Output the (X, Y) coordinate of the center of the cell containing the given text.  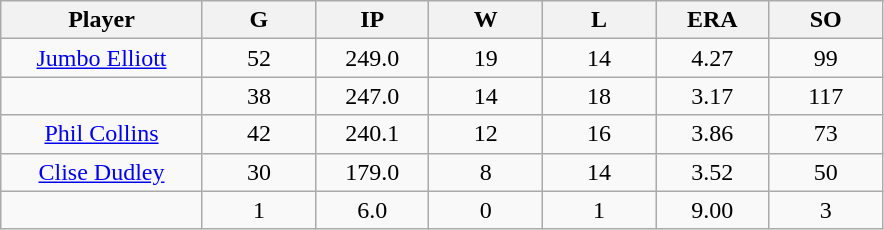
99 (826, 58)
3.52 (712, 172)
12 (486, 134)
3.17 (712, 96)
16 (598, 134)
9.00 (712, 210)
Jumbo Elliott (102, 58)
30 (258, 172)
19 (486, 58)
38 (258, 96)
18 (598, 96)
4.27 (712, 58)
249.0 (372, 58)
247.0 (372, 96)
50 (826, 172)
W (486, 20)
3.86 (712, 134)
Clise Dudley (102, 172)
Phil Collins (102, 134)
52 (258, 58)
42 (258, 134)
IP (372, 20)
8 (486, 172)
6.0 (372, 210)
117 (826, 96)
3 (826, 210)
SO (826, 20)
L (598, 20)
179.0 (372, 172)
73 (826, 134)
240.1 (372, 134)
G (258, 20)
Player (102, 20)
ERA (712, 20)
0 (486, 210)
